From the cell containing the given text, extract its center point as [X, Y] coordinate. 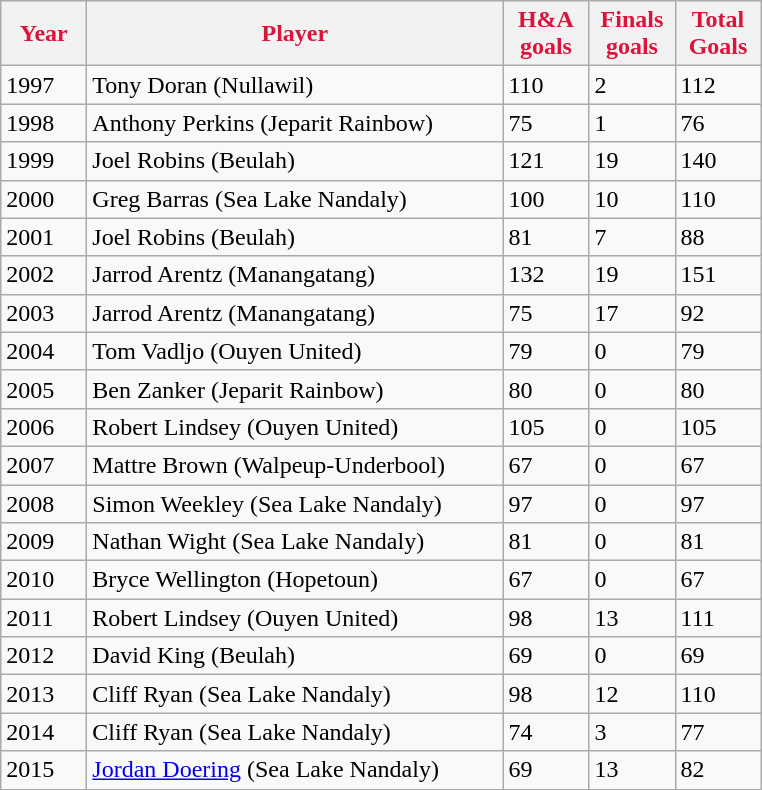
151 [718, 275]
12 [632, 694]
111 [718, 618]
Jordan Doering (Sea Lake Nandaly) [295, 770]
88 [718, 237]
2010 [44, 580]
2001 [44, 237]
100 [546, 199]
1997 [44, 85]
2012 [44, 656]
132 [546, 275]
2006 [44, 427]
Year [44, 34]
2007 [44, 465]
2004 [44, 351]
Finals goals [632, 34]
82 [718, 770]
2011 [44, 618]
10 [632, 199]
112 [718, 85]
2003 [44, 313]
Bryce Wellington (Hopetoun) [295, 580]
Tom Vadljo (Ouyen United) [295, 351]
74 [546, 732]
Anthony Perkins (Jeparit Rainbow) [295, 123]
2013 [44, 694]
Greg Barras (Sea Lake Nandaly) [295, 199]
77 [718, 732]
17 [632, 313]
2 [632, 85]
Nathan Wight (Sea Lake Nandaly) [295, 542]
2009 [44, 542]
2005 [44, 389]
2000 [44, 199]
7 [632, 237]
Ben Zanker (Jeparit Rainbow) [295, 389]
1999 [44, 161]
Tony Doran (Nullawil) [295, 85]
David King (Beulah) [295, 656]
3 [632, 732]
Player [295, 34]
H&A goals [546, 34]
2008 [44, 503]
Mattre Brown (Walpeup-Underbool) [295, 465]
1998 [44, 123]
121 [546, 161]
2014 [44, 732]
92 [718, 313]
76 [718, 123]
2015 [44, 770]
140 [718, 161]
2002 [44, 275]
Total Goals [718, 34]
Simon Weekley (Sea Lake Nandaly) [295, 503]
1 [632, 123]
